For the text-containing cell, return its midpoint in [X, Y] coordinate format. 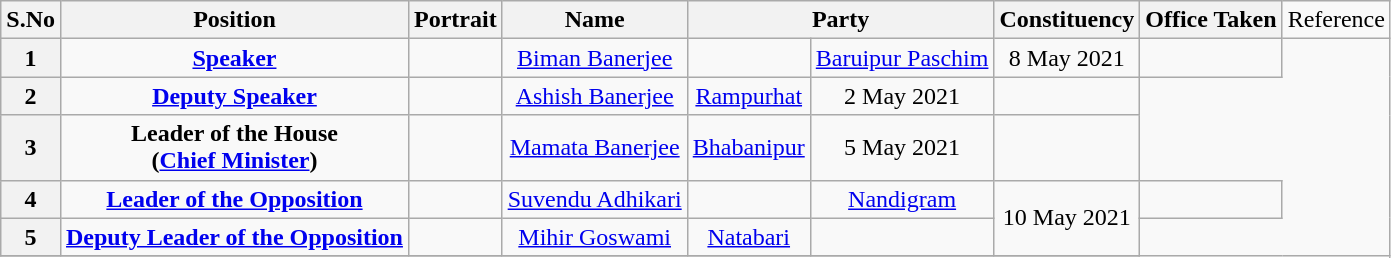
Baruipur Paschim [902, 58]
Deputy Leader of the Opposition [234, 237]
Leader of the House (Chief Minister) [234, 148]
Mihir Goswami [594, 237]
2 May 2021 [902, 96]
Reference [1336, 20]
Suvendu Adhikari [594, 199]
2 [31, 96]
Position [234, 20]
10 May 2021 [1067, 218]
Name [594, 20]
4 [31, 199]
S.No [31, 20]
1 [31, 58]
Bhabanipur [748, 148]
Party [840, 20]
Nandigram [902, 199]
Mamata Banerjee [594, 148]
Natabari [748, 237]
Rampurhat [748, 96]
5 May 2021 [902, 148]
5 [31, 237]
Portrait [455, 20]
3 [31, 148]
8 May 2021 [1067, 58]
Biman Banerjee [594, 58]
Constituency [1067, 20]
Office Taken [1211, 20]
Speaker [234, 58]
Leader of the Opposition [234, 199]
Deputy Speaker [234, 96]
Ashish Banerjee [594, 96]
